Determine the [X, Y] coordinate at the center of the cell enclosing the given text.  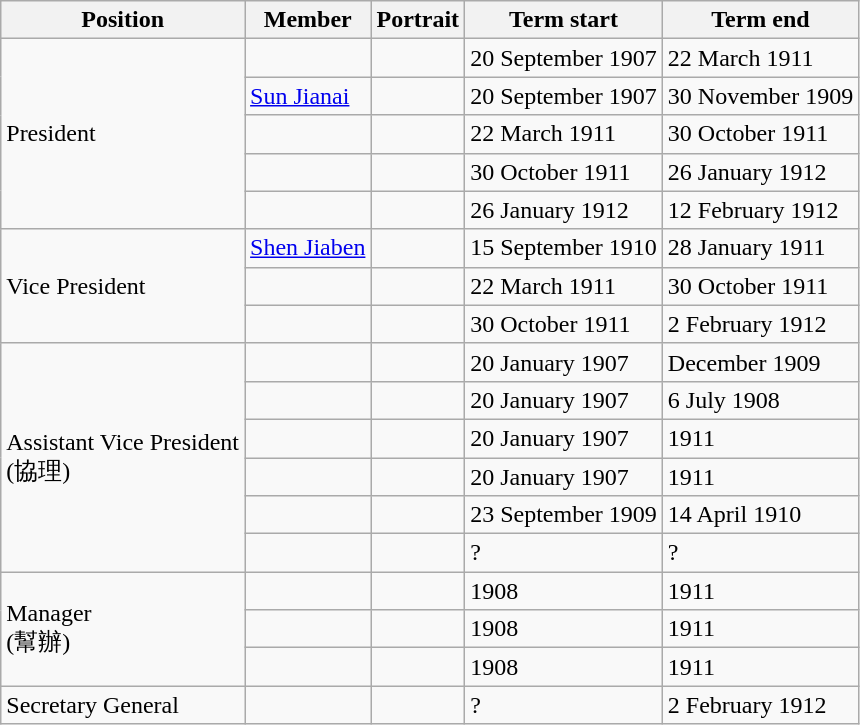
12 February 1912 [760, 210]
15 September 1910 [564, 248]
14 April 1910 [760, 515]
Vice President [123, 286]
Position [123, 20]
Term start [564, 20]
Portrait [418, 20]
President [123, 134]
6 July 1908 [760, 400]
Term end [760, 20]
30 November 1909 [760, 96]
Member [308, 20]
Shen Jiaben [308, 248]
23 September 1909 [564, 515]
December 1909 [760, 362]
Secretary General [123, 705]
28 January 1911 [760, 248]
Assistant Vice President(協理) [123, 457]
Sun Jianai [308, 96]
Manager(幫辦) [123, 629]
